Extract the (x, y) coordinate from the center of the cell holding the provided text.  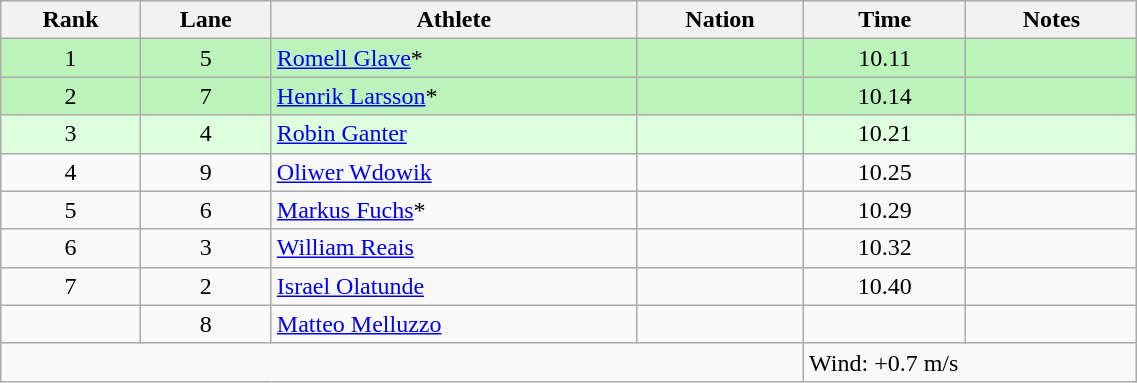
8 (206, 324)
10.14 (885, 96)
10.25 (885, 172)
Athlete (454, 20)
10.11 (885, 58)
Notes (1052, 20)
10.40 (885, 286)
Robin Ganter (454, 134)
10.21 (885, 134)
Romell Glave* (454, 58)
Nation (720, 20)
9 (206, 172)
Wind: +0.7 m/s (970, 362)
1 (70, 58)
Time (885, 20)
Lane (206, 20)
10.32 (885, 248)
Markus Fuchs* (454, 210)
Rank (70, 20)
William Reais (454, 248)
Matteo Melluzzo (454, 324)
Oliwer Wdowik (454, 172)
Henrik Larsson* (454, 96)
10.29 (885, 210)
Israel Olatunde (454, 286)
